Extract the [x, y] coordinate from the center of the cell holding the provided text.  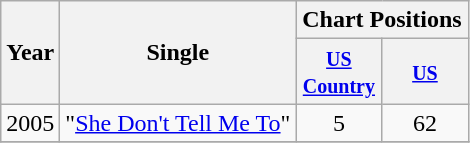
US [425, 72]
Chart Positions [382, 20]
2005 [30, 123]
5 [339, 123]
Single [178, 52]
Year [30, 52]
"She Don't Tell Me To" [178, 123]
US Country [339, 72]
62 [425, 123]
